For the text-containing cell, return its midpoint in (X, Y) coordinate format. 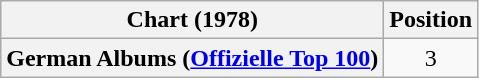
German Albums (Offizielle Top 100) (192, 58)
Position (431, 20)
3 (431, 58)
Chart (1978) (192, 20)
